Provide the [X, Y] coordinate of the cell's center where the given text is located.  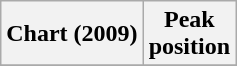
Chart (2009) [72, 34]
Peakposition [189, 34]
